Identify which cell holds the provided text, then report its (x, y) central coordinate. 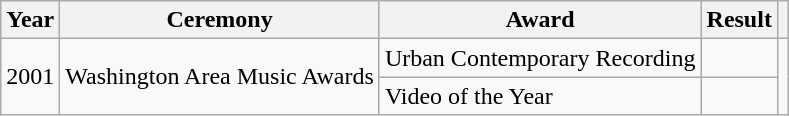
Award (540, 20)
2001 (30, 77)
Year (30, 20)
Video of the Year (540, 96)
Ceremony (220, 20)
Urban Contemporary Recording (540, 58)
Result (739, 20)
Washington Area Music Awards (220, 77)
